Capture the cell that displays the provided text and extract its [x, y] central coordinate. 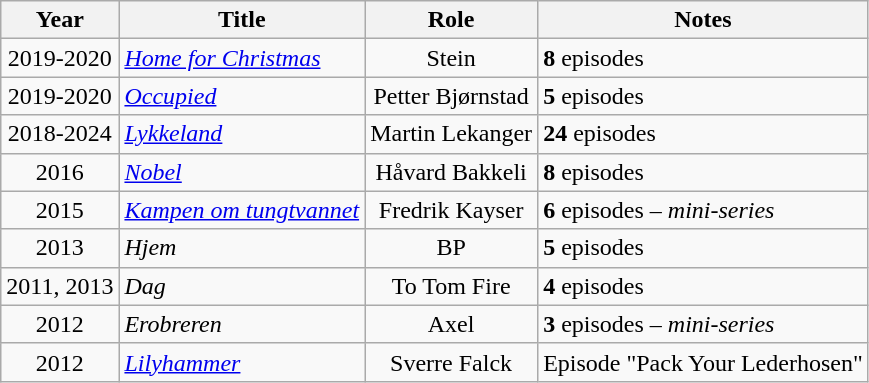
2018-2024 [60, 134]
Fredrik Kayser [452, 210]
Dag [242, 286]
Axel [452, 324]
24 episodes [704, 134]
Kampen om tungtvannet [242, 210]
Petter Bjørnstad [452, 96]
6 episodes – mini-series [704, 210]
3 episodes – mini-series [704, 324]
2016 [60, 172]
Sverre Falck [452, 362]
Martin Lekanger [452, 134]
Occupied [242, 96]
BP [452, 248]
Role [452, 20]
Year [60, 20]
Nobel [242, 172]
2011, 2013 [60, 286]
Erobreren [242, 324]
To Tom Fire [452, 286]
Håvard Bakkeli [452, 172]
Title [242, 20]
Home for Christmas [242, 58]
Hjem [242, 248]
Stein [452, 58]
Lykkeland [242, 134]
2013 [60, 248]
Episode "Pack Your Lederhosen" [704, 362]
Lilyhammer [242, 362]
2015 [60, 210]
Notes [704, 20]
4 episodes [704, 286]
